Extract the (x, y) coordinate from the center of the cell holding the provided text.  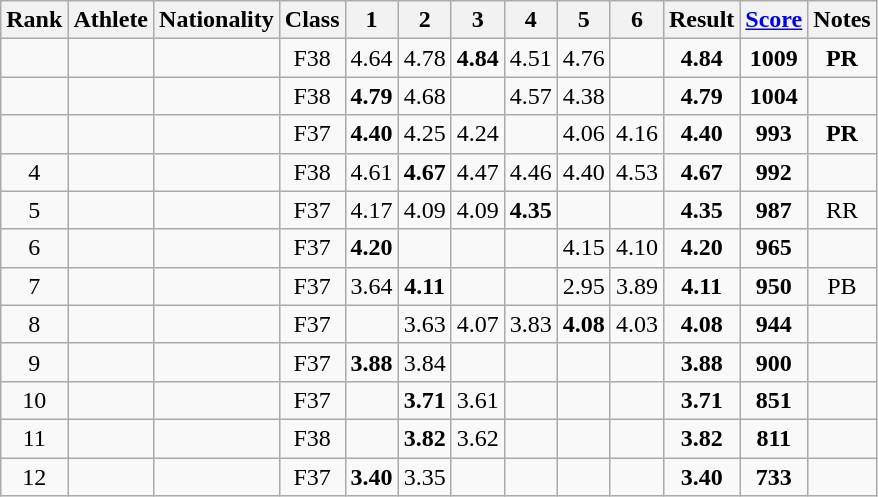
3.89 (636, 286)
4.17 (372, 210)
733 (774, 477)
4.16 (636, 134)
7 (34, 286)
Athlete (111, 20)
944 (774, 324)
3.61 (478, 400)
Notes (842, 20)
4.78 (424, 58)
12 (34, 477)
4.25 (424, 134)
4.24 (478, 134)
Result (701, 20)
Score (774, 20)
RR (842, 210)
965 (774, 248)
1009 (774, 58)
Rank (34, 20)
4.76 (584, 58)
3.83 (530, 324)
4.07 (478, 324)
8 (34, 324)
3.63 (424, 324)
11 (34, 438)
1 (372, 20)
9 (34, 362)
PB (842, 286)
3.64 (372, 286)
3.84 (424, 362)
3.62 (478, 438)
950 (774, 286)
10 (34, 400)
4.68 (424, 96)
4.64 (372, 58)
2.95 (584, 286)
4.46 (530, 172)
993 (774, 134)
4.61 (372, 172)
4.57 (530, 96)
4.15 (584, 248)
Nationality (217, 20)
4.51 (530, 58)
4.10 (636, 248)
4.38 (584, 96)
Class (312, 20)
992 (774, 172)
3 (478, 20)
4.47 (478, 172)
900 (774, 362)
4.03 (636, 324)
851 (774, 400)
1004 (774, 96)
987 (774, 210)
4.06 (584, 134)
811 (774, 438)
4.53 (636, 172)
3.35 (424, 477)
2 (424, 20)
